Extract the (X, Y) coordinate from the center of the cell holding the provided text.  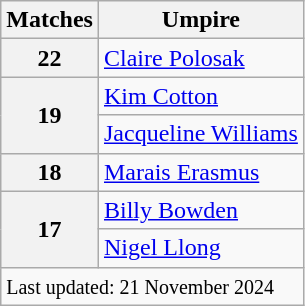
Claire Polosak (200, 58)
Billy Bowden (200, 210)
Jacqueline Williams (200, 134)
Umpire (200, 20)
Nigel Llong (200, 248)
Last updated: 21 November 2024 (152, 286)
19 (50, 115)
17 (50, 229)
Matches (50, 20)
Marais Erasmus (200, 172)
Kim Cotton (200, 96)
22 (50, 58)
18 (50, 172)
